From the cell containing the given text, extract its center point as [x, y] coordinate. 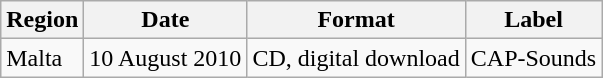
10 August 2010 [166, 58]
CD, digital download [356, 58]
Malta [42, 58]
Date [166, 20]
CAP-Sounds [533, 58]
Format [356, 20]
Region [42, 20]
Label [533, 20]
